Find where the given text appears and provide that cell's center as [x, y] coordinate. 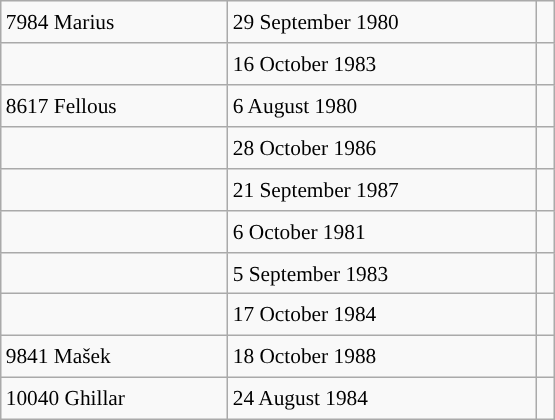
24 August 1984 [382, 399]
9841 Mašek [114, 357]
28 October 1986 [382, 148]
18 October 1988 [382, 357]
29 September 1980 [382, 22]
7984 Marius [114, 22]
8617 Fellous [114, 106]
21 September 1987 [382, 189]
5 September 1983 [382, 273]
16 October 1983 [382, 64]
10040 Ghillar [114, 399]
6 October 1981 [382, 231]
17 October 1984 [382, 315]
6 August 1980 [382, 106]
